Capture the cell that displays the provided text and extract its (x, y) central coordinate. 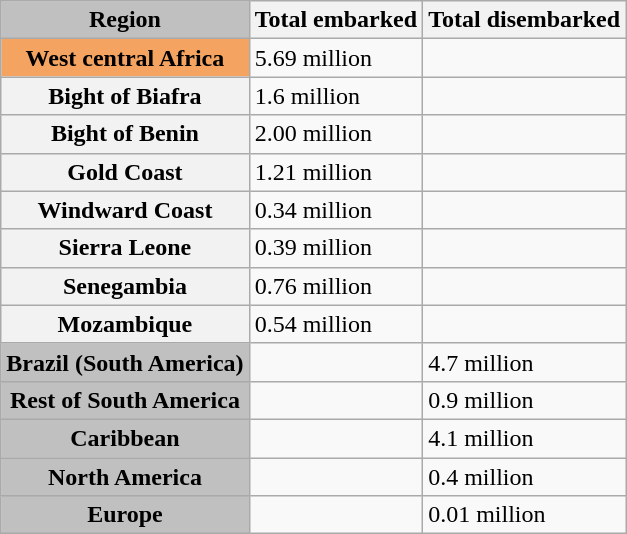
4.7 million (524, 362)
Brazil (South America) (125, 362)
Total embarked (336, 20)
Bight of Benin (125, 134)
2.00 million (336, 134)
0.01 million (524, 515)
Europe (125, 515)
0.54 million (336, 324)
1.21 million (336, 172)
4.1 million (524, 438)
5.69 million (336, 58)
Bight of Biafra (125, 96)
0.9 million (524, 400)
Rest of South America (125, 400)
North America (125, 477)
0.34 million (336, 210)
0.39 million (336, 248)
0.76 million (336, 286)
0.4 million (524, 477)
West central Africa (125, 58)
Caribbean (125, 438)
Mozambique (125, 324)
Gold Coast (125, 172)
Windward Coast (125, 210)
1.6 million (336, 96)
Region (125, 20)
Senegambia (125, 286)
Sierra Leone (125, 248)
Total disembarked (524, 20)
